Determine the (X, Y) coordinate at the center of the cell enclosing the given text.  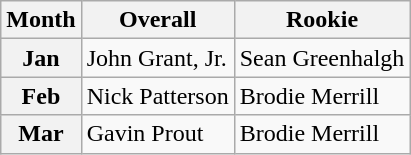
Feb (41, 96)
John Grant, Jr. (158, 58)
Rookie (322, 20)
Jan (41, 58)
Overall (158, 20)
Mar (41, 134)
Nick Patterson (158, 96)
Gavin Prout (158, 134)
Month (41, 20)
Sean Greenhalgh (322, 58)
